Capture the cell that displays the provided text and extract its (x, y) central coordinate. 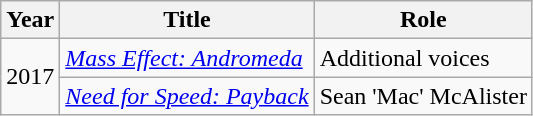
Role (423, 20)
Need for Speed: Payback (187, 96)
Sean 'Mac' McAlister (423, 96)
Title (187, 20)
Additional voices (423, 58)
2017 (30, 77)
Mass Effect: Andromeda (187, 58)
Year (30, 20)
